From the cell containing the given text, extract its center point as [X, Y] coordinate. 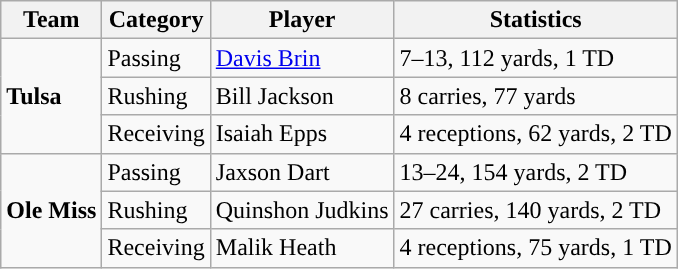
4 receptions, 75 yards, 1 TD [536, 248]
Statistics [536, 20]
Malik Heath [302, 248]
7–13, 112 yards, 1 TD [536, 58]
13–24, 154 yards, 2 TD [536, 172]
Tulsa [52, 96]
Bill Jackson [302, 96]
Ole Miss [52, 210]
27 carries, 140 yards, 2 TD [536, 210]
Jaxson Dart [302, 172]
8 carries, 77 yards [536, 96]
Davis Brin [302, 58]
Isaiah Epps [302, 134]
Quinshon Judkins [302, 210]
Player [302, 20]
4 receptions, 62 yards, 2 TD [536, 134]
Category [156, 20]
Team [52, 20]
